Detect which cell encompasses the target text, then output its [x, y] center coordinate. 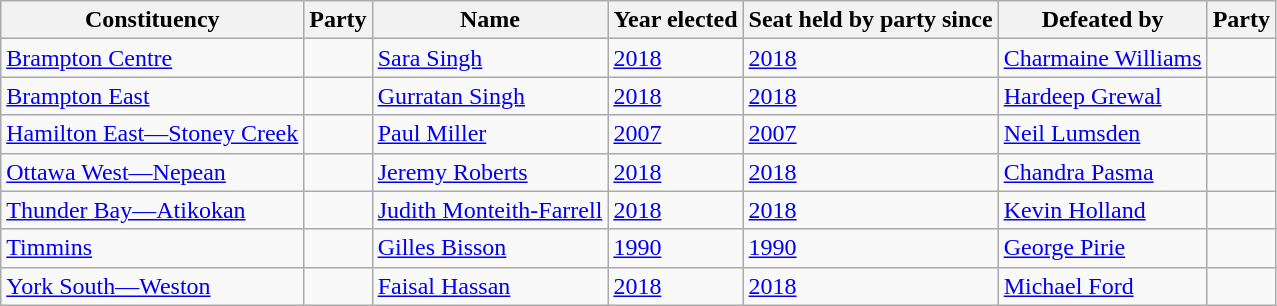
Hamilton East—Stoney Creek [152, 134]
Seat held by party since [870, 20]
Hardeep Grewal [1102, 96]
Thunder Bay—Atikokan [152, 210]
Michael Ford [1102, 286]
Gilles Bisson [490, 248]
Defeated by [1102, 20]
Brampton Centre [152, 58]
Judith Monteith-Farrell [490, 210]
George Pirie [1102, 248]
York South—Weston [152, 286]
Name [490, 20]
Brampton East [152, 96]
Timmins [152, 248]
Year elected [676, 20]
Faisal Hassan [490, 286]
Neil Lumsden [1102, 134]
Constituency [152, 20]
Kevin Holland [1102, 210]
Jeremy Roberts [490, 172]
Ottawa West—Nepean [152, 172]
Gurratan Singh [490, 96]
Charmaine Williams [1102, 58]
Paul Miller [490, 134]
Chandra Pasma [1102, 172]
Sara Singh [490, 58]
